Find where the given text appears and provide that cell's center as [X, Y] coordinate. 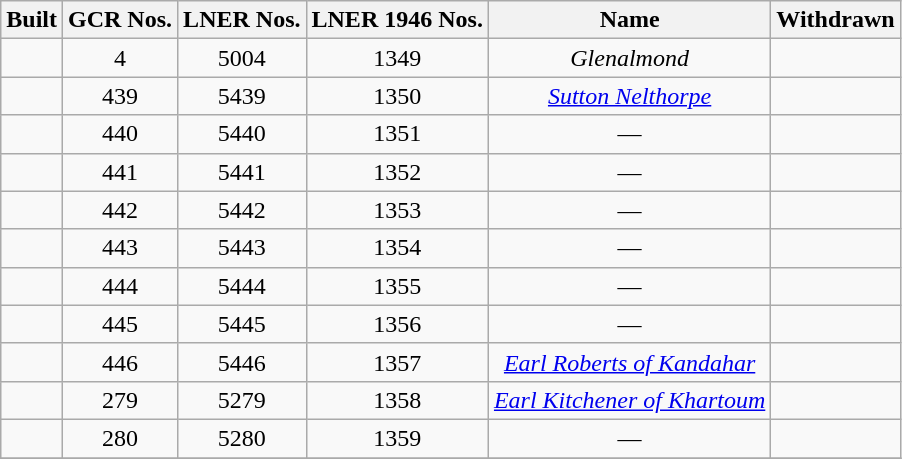
439 [120, 96]
GCR Nos. [120, 20]
1354 [397, 248]
1359 [397, 438]
5280 [242, 438]
446 [120, 362]
5440 [242, 134]
Earl Kitchener of Khartoum [629, 400]
Glenalmond [629, 58]
280 [120, 438]
5446 [242, 362]
444 [120, 286]
5442 [242, 210]
440 [120, 134]
1351 [397, 134]
443 [120, 248]
Name [629, 20]
Sutton Nelthorpe [629, 96]
442 [120, 210]
1357 [397, 362]
LNER 1946 Nos. [397, 20]
1349 [397, 58]
5444 [242, 286]
1358 [397, 400]
1353 [397, 210]
5441 [242, 172]
Built [32, 20]
279 [120, 400]
5439 [242, 96]
Earl Roberts of Kandahar [629, 362]
5004 [242, 58]
5279 [242, 400]
1355 [397, 286]
LNER Nos. [242, 20]
5445 [242, 324]
445 [120, 324]
1356 [397, 324]
4 [120, 58]
Withdrawn [836, 20]
441 [120, 172]
1352 [397, 172]
1350 [397, 96]
5443 [242, 248]
